Scan for the cell matching the given text and deliver its [x, y] coordinate at center. 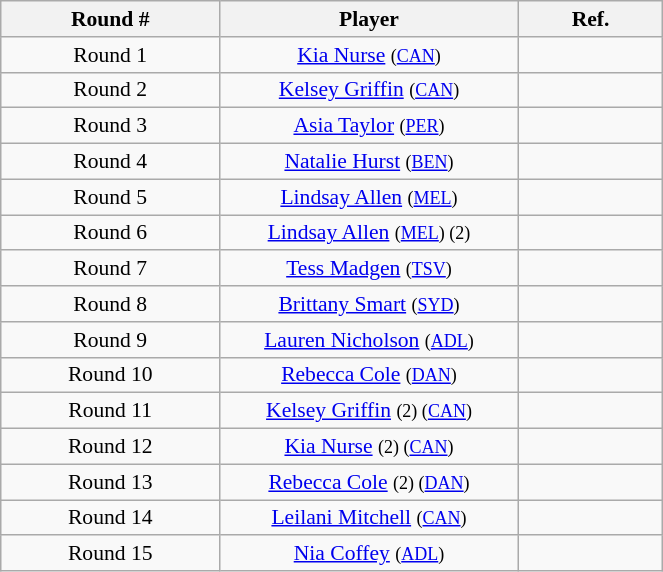
Round 3 [110, 126]
Round 7 [110, 269]
Round 5 [110, 197]
Rebecca Cole (2) (DAN) [370, 482]
Kia Nurse (2) (CAN) [370, 447]
Lauren Nicholson (ADL) [370, 340]
Brittany Smart (SYD) [370, 304]
Kelsey Griffin (CAN) [370, 90]
Lindsay Allen (MEL) (2) [370, 233]
Round 15 [110, 554]
Ref. [590, 19]
Lindsay Allen (MEL) [370, 197]
Kelsey Griffin (2) (CAN) [370, 411]
Asia Taylor (PER) [370, 126]
Nia Coffey (ADL) [370, 554]
Round 6 [110, 233]
Round 11 [110, 411]
Round 12 [110, 447]
Round 14 [110, 518]
Kia Nurse (CAN) [370, 55]
Round 4 [110, 162]
Rebecca Cole (DAN) [370, 375]
Round 10 [110, 375]
Round 1 [110, 55]
Round 8 [110, 304]
Player [370, 19]
Round 2 [110, 90]
Round # [110, 19]
Round 9 [110, 340]
Round 13 [110, 482]
Tess Madgen (TSV) [370, 269]
Natalie Hurst (BEN) [370, 162]
Leilani Mitchell (CAN) [370, 518]
